Capture the cell that displays the provided text and extract its (X, Y) central coordinate. 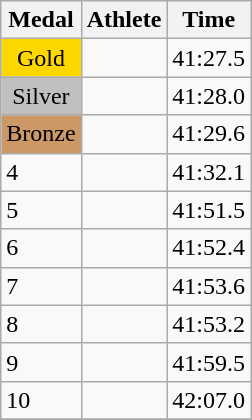
41:28.0 (209, 96)
Medal (41, 20)
10 (41, 400)
41:53.2 (209, 324)
41:29.6 (209, 134)
4 (41, 172)
Athlete (124, 20)
9 (41, 362)
41:59.5 (209, 362)
41:52.4 (209, 248)
8 (41, 324)
7 (41, 286)
6 (41, 248)
41:27.5 (209, 58)
42:07.0 (209, 400)
41:32.1 (209, 172)
Time (209, 20)
41:51.5 (209, 210)
Gold (41, 58)
Bronze (41, 134)
41:53.6 (209, 286)
5 (41, 210)
Silver (41, 96)
